Capture the cell that displays the provided text and extract its [x, y] central coordinate. 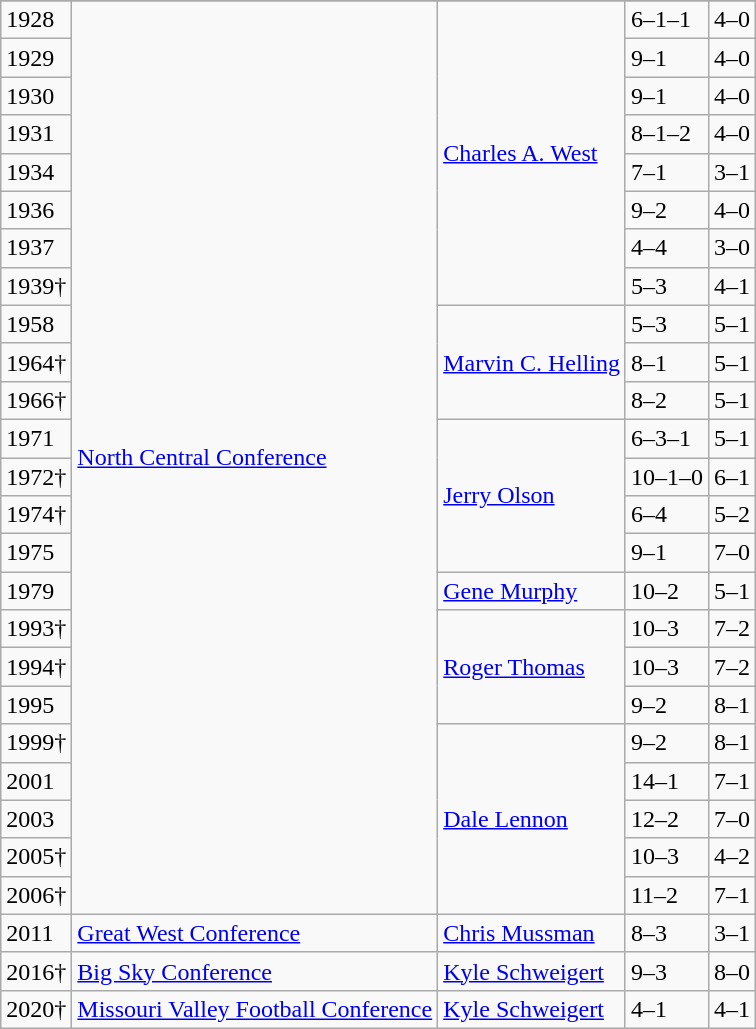
1936 [36, 210]
11–2 [666, 895]
Missouri Valley Football Conference [255, 1009]
8–2 [666, 400]
14–1 [666, 781]
1975 [36, 553]
2016† [36, 971]
Great West Conference [255, 933]
1929 [36, 58]
8–1–2 [666, 134]
Marvin C. Helling [532, 362]
6–3–1 [666, 438]
1995 [36, 705]
2006† [36, 895]
8–3 [666, 933]
1971 [36, 438]
3–0 [732, 248]
5–2 [732, 515]
1939† [36, 286]
1964† [36, 362]
1937 [36, 248]
6–1 [732, 477]
1993† [36, 629]
4–4 [666, 248]
1972† [36, 477]
1930 [36, 96]
10–2 [666, 591]
Big Sky Conference [255, 971]
Chris Mussman [532, 933]
2001 [36, 781]
8–0 [732, 971]
1999† [36, 743]
Charles A. West [532, 153]
10–1–0 [666, 477]
1934 [36, 172]
1974† [36, 515]
4–2 [732, 857]
Dale Lennon [532, 819]
North Central Conference [255, 458]
Jerry Olson [532, 495]
6–1–1 [666, 20]
6–4 [666, 515]
2011 [36, 933]
1994† [36, 667]
1958 [36, 324]
1966† [36, 400]
2020† [36, 1009]
1931 [36, 134]
2003 [36, 819]
1979 [36, 591]
9–3 [666, 971]
1928 [36, 20]
Gene Murphy [532, 591]
2005† [36, 857]
12–2 [666, 819]
Roger Thomas [532, 667]
